Provide the (X, Y) coordinate of the cell's center where the given text is located.  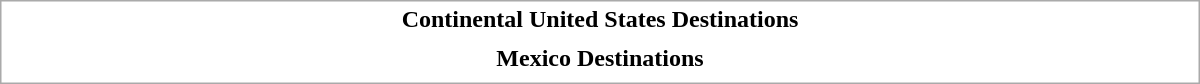
Continental United States Destinations (600, 19)
Mexico Destinations (600, 59)
